For the text-containing cell, return its midpoint in (x, y) coordinate format. 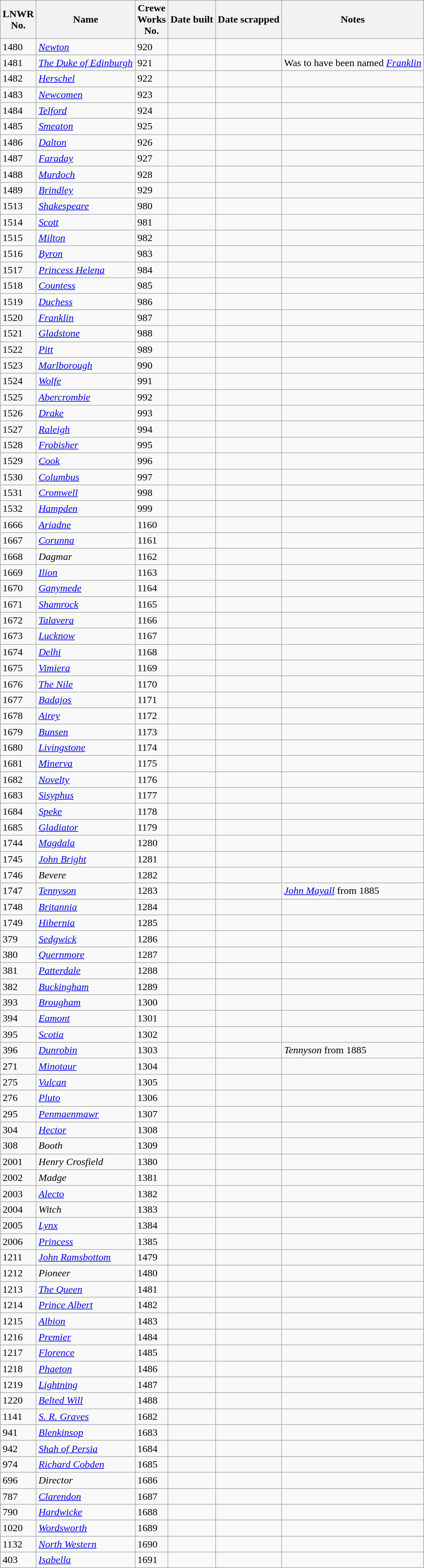
990 (152, 365)
1513 (18, 206)
Raleigh (85, 429)
1516 (18, 254)
1681 (18, 764)
1381 (152, 1178)
929 (152, 190)
Wolfe (85, 381)
983 (152, 254)
991 (152, 381)
Director (85, 1480)
Hector (85, 1130)
Princess Helena (85, 270)
998 (152, 493)
403 (18, 1560)
Buckingham (85, 986)
1179 (152, 827)
Speke (85, 811)
Gladstone (85, 334)
Sedgwick (85, 939)
Florence (85, 1353)
1526 (18, 413)
275 (18, 1082)
1176 (152, 780)
1173 (152, 732)
1687 (152, 1496)
380 (18, 955)
Ariadne (85, 525)
Murdoch (85, 174)
1676 (18, 684)
1170 (152, 684)
Vulcan (85, 1082)
Cromwell (85, 493)
993 (152, 413)
1169 (152, 668)
Witch (85, 1209)
1289 (152, 986)
1667 (18, 541)
1748 (18, 907)
Brindley (85, 190)
Minotaur (85, 1066)
928 (152, 174)
Cook (85, 461)
Belted Will (85, 1401)
923 (152, 95)
1163 (152, 572)
1020 (18, 1528)
The Nile (85, 684)
Bunsen (85, 732)
Abercrombie (85, 397)
Countess (85, 286)
Tennyson (85, 891)
Novelty (85, 780)
986 (152, 302)
1668 (18, 557)
Premier (85, 1337)
Airey (85, 716)
1174 (152, 748)
Penmaenmawr (85, 1114)
Ganymede (85, 588)
Lucknow (85, 636)
Badajos (85, 700)
Pitt (85, 349)
1216 (18, 1337)
1218 (18, 1369)
1285 (152, 923)
Telford (85, 110)
1165 (152, 604)
Was to have been named Franklin (352, 63)
1286 (152, 939)
1524 (18, 381)
Shakespeare (85, 206)
John Ramsbottom (85, 1257)
Wordsworth (85, 1528)
Richard Cobden (85, 1464)
393 (18, 1003)
1531 (18, 493)
1677 (18, 700)
Albion (85, 1321)
927 (152, 158)
1162 (152, 557)
John Bright (85, 859)
1518 (18, 286)
Prince Albert (85, 1305)
1747 (18, 891)
1689 (152, 1528)
Ilion (85, 572)
1674 (18, 652)
2005 (18, 1225)
Duchess (85, 302)
The Queen (85, 1289)
295 (18, 1114)
1746 (18, 875)
Columbus (85, 477)
1744 (18, 843)
Talavera (85, 620)
1672 (18, 620)
308 (18, 1146)
Tennyson from 1885 (352, 1050)
922 (152, 79)
1380 (152, 1162)
1160 (152, 525)
Milton (85, 238)
926 (152, 142)
1167 (152, 636)
925 (152, 126)
Byron (85, 254)
Shamrock (85, 604)
Shah of Persia (85, 1448)
982 (152, 238)
787 (18, 1496)
1688 (152, 1512)
1530 (18, 477)
1515 (18, 238)
1383 (152, 1209)
1161 (152, 541)
Scotia (85, 1034)
1217 (18, 1353)
Newcomen (85, 95)
1303 (152, 1050)
The Duke of Edinburgh (85, 63)
396 (18, 1050)
Date scrapped (249, 20)
Newton (85, 47)
1141 (18, 1417)
Quernmore (85, 955)
920 (152, 47)
1670 (18, 588)
989 (152, 349)
2001 (18, 1162)
Pioneer (85, 1273)
Dalton (85, 142)
1215 (18, 1321)
1527 (18, 429)
981 (152, 222)
395 (18, 1034)
382 (18, 986)
1479 (152, 1257)
1164 (152, 588)
Booth (85, 1146)
1280 (152, 843)
394 (18, 1019)
1686 (152, 1480)
1211 (18, 1257)
379 (18, 939)
1532 (18, 509)
1212 (18, 1273)
1166 (152, 620)
Herschel (85, 79)
1283 (152, 891)
1671 (18, 604)
1690 (152, 1544)
1678 (18, 716)
2006 (18, 1242)
381 (18, 970)
1175 (152, 764)
Franklin (85, 318)
Alecto (85, 1193)
1178 (152, 811)
Pluto (85, 1098)
Bevere (85, 875)
1309 (152, 1146)
1284 (152, 907)
2004 (18, 1209)
1528 (18, 445)
790 (18, 1512)
974 (18, 1464)
Clarendon (85, 1496)
1489 (18, 190)
Magdala (85, 843)
271 (18, 1066)
Drake (85, 413)
924 (152, 110)
Britannia (85, 907)
Frobisher (85, 445)
988 (152, 334)
1522 (18, 349)
Scott (85, 222)
942 (18, 1448)
921 (152, 63)
CreweWorksNo. (152, 20)
1213 (18, 1289)
1673 (18, 636)
994 (152, 429)
Lynx (85, 1225)
1669 (18, 572)
1301 (152, 1019)
984 (152, 270)
985 (152, 286)
1302 (152, 1034)
941 (18, 1432)
1520 (18, 318)
Hibernia (85, 923)
1382 (152, 1193)
Lightning (85, 1385)
Eamont (85, 1019)
S. R. Graves (85, 1417)
1308 (152, 1130)
1745 (18, 859)
696 (18, 1480)
Gladiator (85, 827)
1305 (152, 1082)
1384 (152, 1225)
Brougham (85, 1003)
Delhi (85, 652)
1680 (18, 748)
Notes (352, 20)
987 (152, 318)
1519 (18, 302)
276 (18, 1098)
Smeaton (85, 126)
Blenkinsop (85, 1432)
992 (152, 397)
1177 (152, 796)
1691 (152, 1560)
1281 (152, 859)
Minerva (85, 764)
995 (152, 445)
Sisyphus (85, 796)
Patterdale (85, 970)
999 (152, 509)
997 (152, 477)
1517 (18, 270)
1287 (152, 955)
1219 (18, 1385)
John Mayall from 1885 (352, 891)
1523 (18, 365)
Henry Crosfield (85, 1162)
LNWRNo. (18, 20)
1675 (18, 668)
1525 (18, 397)
1679 (18, 732)
1132 (18, 1544)
1171 (152, 700)
North Western (85, 1544)
980 (152, 206)
Hardwicke (85, 1512)
1288 (152, 970)
Corunna (85, 541)
2003 (18, 1193)
1304 (152, 1066)
1168 (152, 652)
Faraday (85, 158)
1749 (18, 923)
Livingstone (85, 748)
Date built (192, 20)
1214 (18, 1305)
1300 (152, 1003)
2002 (18, 1178)
996 (152, 461)
1529 (18, 461)
304 (18, 1130)
Dagmar (85, 557)
1521 (18, 334)
1307 (152, 1114)
Princess (85, 1242)
Marlborough (85, 365)
Dunrobin (85, 1050)
1220 (18, 1401)
1666 (18, 525)
1306 (152, 1098)
Isabella (85, 1560)
Hampden (85, 509)
1172 (152, 716)
Name (85, 20)
Vimiera (85, 668)
1514 (18, 222)
1385 (152, 1242)
1282 (152, 875)
Phaeton (85, 1369)
Madge (85, 1178)
